From the cell containing the given text, extract its center point as (x, y) coordinate. 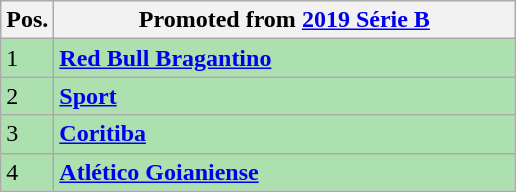
2 (28, 96)
Sport (284, 96)
4 (28, 172)
3 (28, 134)
Coritiba (284, 134)
Promoted from 2019 Série B (284, 20)
1 (28, 58)
Red Bull Bragantino (284, 58)
Pos. (28, 20)
Atlético Goianiense (284, 172)
